Return the (X, Y) coordinate for the center point of the cell that contains the specified text.  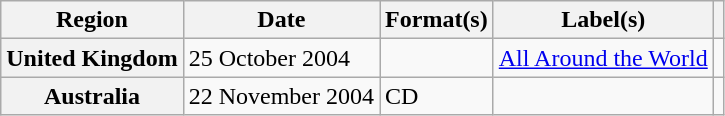
Format(s) (437, 20)
Label(s) (603, 20)
Australia (92, 96)
All Around the World (603, 58)
Date (281, 20)
CD (437, 96)
22 November 2004 (281, 96)
Region (92, 20)
United Kingdom (92, 58)
25 October 2004 (281, 58)
